Locate the cell with the specified text and output its [X, Y] center coordinate. 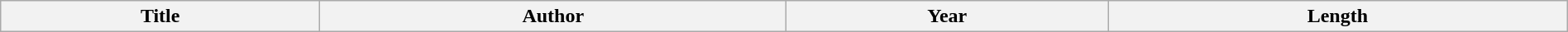
Title [160, 16]
Year [948, 16]
Length [1338, 16]
Author [553, 16]
